Extract the (x, y) coordinate from the center of the cell holding the provided text.  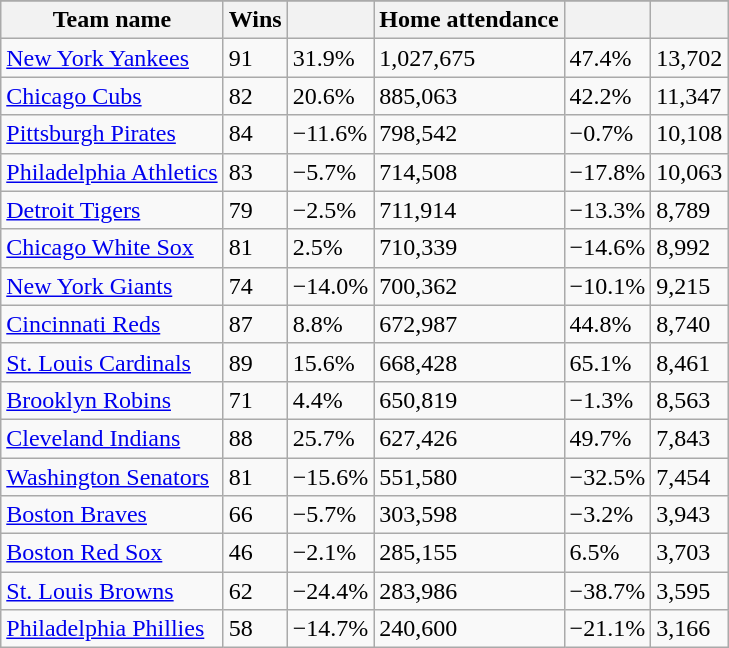
283,986 (469, 591)
1,027,675 (469, 58)
7,454 (690, 477)
84 (255, 134)
7,843 (690, 438)
−10.1% (608, 286)
71 (255, 400)
Boston Braves (112, 515)
668,428 (469, 362)
15.6% (330, 362)
8,789 (690, 210)
−2.1% (330, 553)
−0.7% (608, 134)
49.7% (608, 438)
13,702 (690, 58)
−24.4% (330, 591)
89 (255, 362)
Philadelphia Athletics (112, 172)
25.7% (330, 438)
Chicago White Sox (112, 248)
65.1% (608, 362)
Brooklyn Robins (112, 400)
Home attendance (469, 20)
700,362 (469, 286)
551,580 (469, 477)
3,595 (690, 591)
82 (255, 96)
−2.5% (330, 210)
711,914 (469, 210)
8,563 (690, 400)
−1.3% (608, 400)
885,063 (469, 96)
−17.8% (608, 172)
−21.1% (608, 629)
Philadelphia Phillies (112, 629)
New York Yankees (112, 58)
9,215 (690, 286)
4.4% (330, 400)
Wins (255, 20)
−3.2% (608, 515)
87 (255, 324)
710,339 (469, 248)
42.2% (608, 96)
−38.7% (608, 591)
−14.6% (608, 248)
Detroit Tigers (112, 210)
St. Louis Cardinals (112, 362)
Pittsburgh Pirates (112, 134)
10,108 (690, 134)
74 (255, 286)
10,063 (690, 172)
−32.5% (608, 477)
47.4% (608, 58)
44.8% (608, 324)
11,347 (690, 96)
20.6% (330, 96)
6.5% (608, 553)
Chicago Cubs (112, 96)
62 (255, 591)
46 (255, 553)
79 (255, 210)
31.9% (330, 58)
−13.3% (608, 210)
Cleveland Indians (112, 438)
240,600 (469, 629)
66 (255, 515)
58 (255, 629)
3,943 (690, 515)
303,598 (469, 515)
3,703 (690, 553)
−14.7% (330, 629)
798,542 (469, 134)
Washington Senators (112, 477)
8,740 (690, 324)
Cincinnati Reds (112, 324)
3,166 (690, 629)
88 (255, 438)
Team name (112, 20)
714,508 (469, 172)
672,987 (469, 324)
8,992 (690, 248)
8,461 (690, 362)
83 (255, 172)
91 (255, 58)
Boston Red Sox (112, 553)
650,819 (469, 400)
New York Giants (112, 286)
−15.6% (330, 477)
2.5% (330, 248)
−11.6% (330, 134)
−14.0% (330, 286)
627,426 (469, 438)
285,155 (469, 553)
St. Louis Browns (112, 591)
8.8% (330, 324)
